Extract the [x, y] coordinate from the center of the cell holding the provided text.  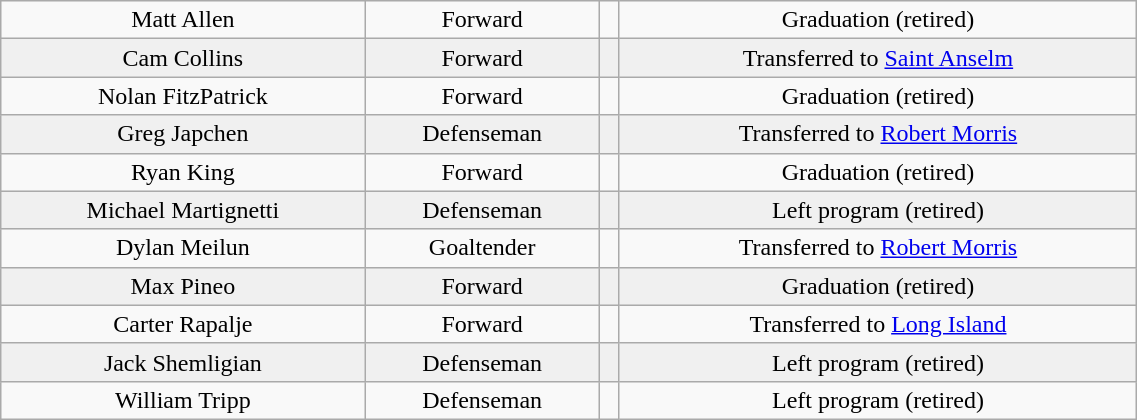
Ryan King [183, 172]
Max Pineo [183, 286]
Nolan FitzPatrick [183, 96]
Cam Collins [183, 58]
William Tripp [183, 400]
Transferred to Long Island [878, 324]
Dylan Meilun [183, 248]
Jack Shemligian [183, 362]
Michael Martignetti [183, 210]
Transferred to Saint Anselm [878, 58]
Goaltender [482, 248]
Matt Allen [183, 20]
Carter Rapalje [183, 324]
Greg Japchen [183, 134]
